Find where the given text appears and provide that cell's center as [X, Y] coordinate. 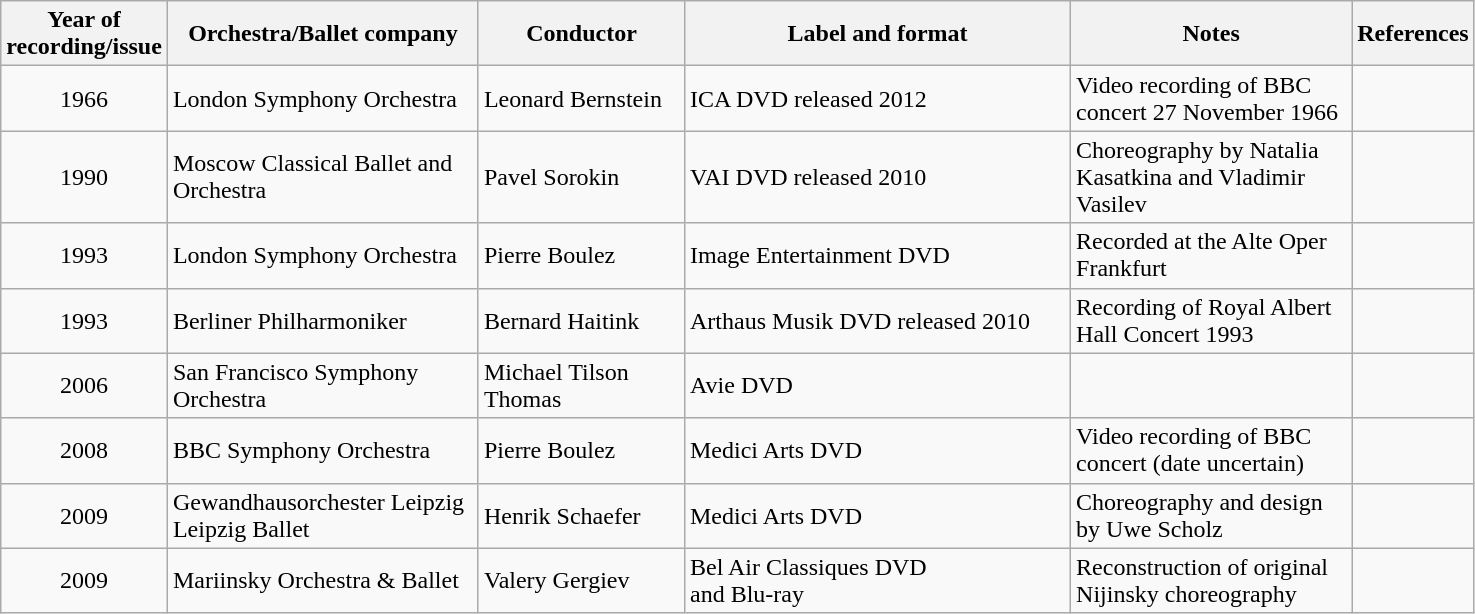
Mariinsky Orchestra & Ballet [322, 580]
Choreography and design by Uwe Scholz [1212, 516]
Gewandhausorchester LeipzigLeipzig Ballet [322, 516]
Year of recording/issue [84, 34]
Recording of Royal Albert Hall Concert 1993 [1212, 320]
Berliner Philharmoniker [322, 320]
Henrik Schaefer [581, 516]
Video recording of BBC concert (date uncertain) [1212, 450]
Label and format [877, 34]
1966 [84, 98]
ICA DVD released 2012 [877, 98]
Michael Tilson Thomas [581, 386]
Video recording of BBC concert 27 November 1966 [1212, 98]
Valery Gergiev [581, 580]
VAI DVD released 2010 [877, 177]
2006 [84, 386]
Pavel Sorokin [581, 177]
Notes [1212, 34]
1990 [84, 177]
Reconstruction of original Nijinsky choreography [1212, 580]
Image Entertainment DVD [877, 256]
Orchestra/Ballet company [322, 34]
BBC Symphony Orchestra [322, 450]
San Francisco Symphony Orchestra [322, 386]
Bernard Haitink [581, 320]
Avie DVD [877, 386]
2008 [84, 450]
Arthaus Musik DVD released 2010 [877, 320]
Moscow Classical Ballet and Orchestra [322, 177]
Bel Air Classiques DVDand Blu-ray [877, 580]
Leonard Bernstein [581, 98]
Recorded at the Alte Oper Frankfurt [1212, 256]
Conductor [581, 34]
References [1414, 34]
Choreography by Natalia Kasatkina and Vladimir Vasilev [1212, 177]
